Return the [x, y] coordinate for the center point of the cell that contains the specified text.  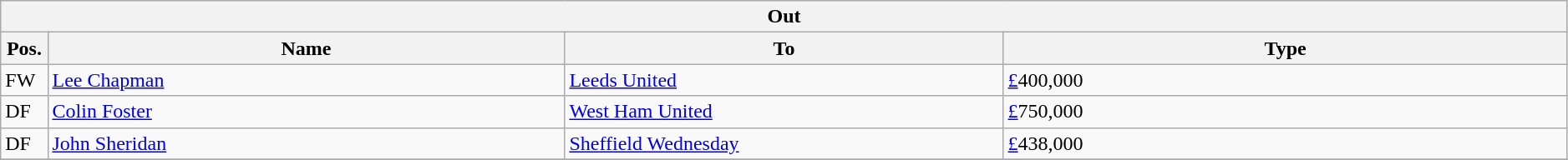
Name [306, 48]
John Sheridan [306, 143]
£438,000 [1285, 143]
West Ham United [784, 112]
£400,000 [1285, 80]
Sheffield Wednesday [784, 143]
Colin Foster [306, 112]
FW [24, 80]
Leeds United [784, 80]
Pos. [24, 48]
£750,000 [1285, 112]
Out [784, 17]
Type [1285, 48]
To [784, 48]
Lee Chapman [306, 80]
